Extract the [x, y] coordinate from the center of the cell holding the provided text.  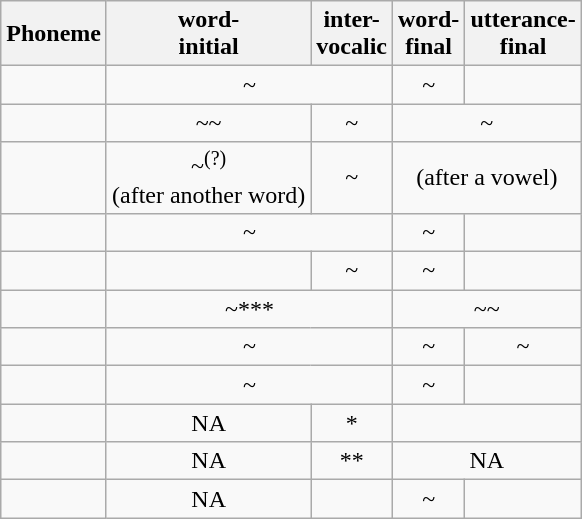
Phoneme [54, 34]
* [352, 423]
~*** [249, 309]
word-final [428, 34]
~(?)(after another word) [208, 178]
(after a vowel) [486, 178]
utterance-final [523, 34]
word-initial [208, 34]
** [352, 461]
inter-vocalic [352, 34]
